Capture the cell that displays the provided text and extract its (X, Y) central coordinate. 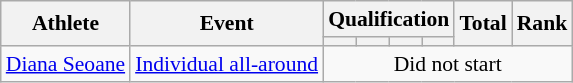
Individual all-around (226, 64)
Did not start (448, 64)
Qualification (388, 19)
Total (482, 24)
Diana Seoane (66, 64)
Event (226, 24)
Rank (542, 24)
Athlete (66, 24)
